Identify which cell holds the provided text, then report its [x, y] central coordinate. 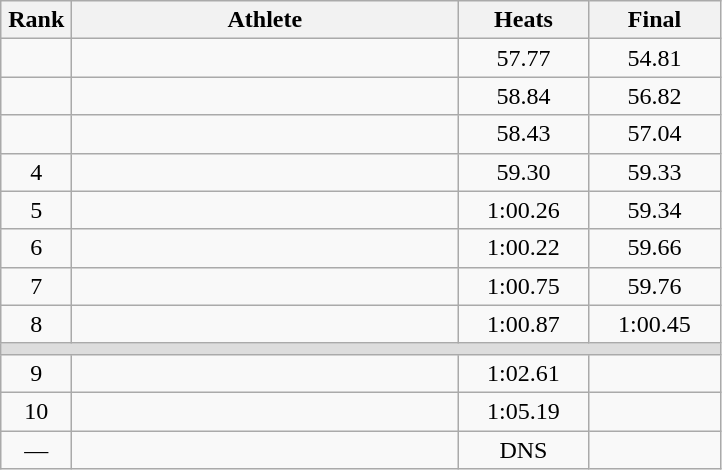
Final [654, 20]
1:05.19 [524, 411]
56.82 [654, 96]
1:00.22 [524, 248]
58.84 [524, 96]
6 [36, 248]
DNS [524, 449]
1:00.75 [524, 286]
1:00.45 [654, 324]
Athlete [265, 20]
59.66 [654, 248]
59.76 [654, 286]
59.34 [654, 210]
7 [36, 286]
59.33 [654, 172]
5 [36, 210]
1:00.87 [524, 324]
54.81 [654, 58]
Heats [524, 20]
9 [36, 373]
57.04 [654, 134]
58.43 [524, 134]
4 [36, 172]
1:00.26 [524, 210]
1:02.61 [524, 373]
10 [36, 411]
8 [36, 324]
Rank [36, 20]
57.77 [524, 58]
— [36, 449]
59.30 [524, 172]
